For the text-containing cell, return its midpoint in (X, Y) coordinate format. 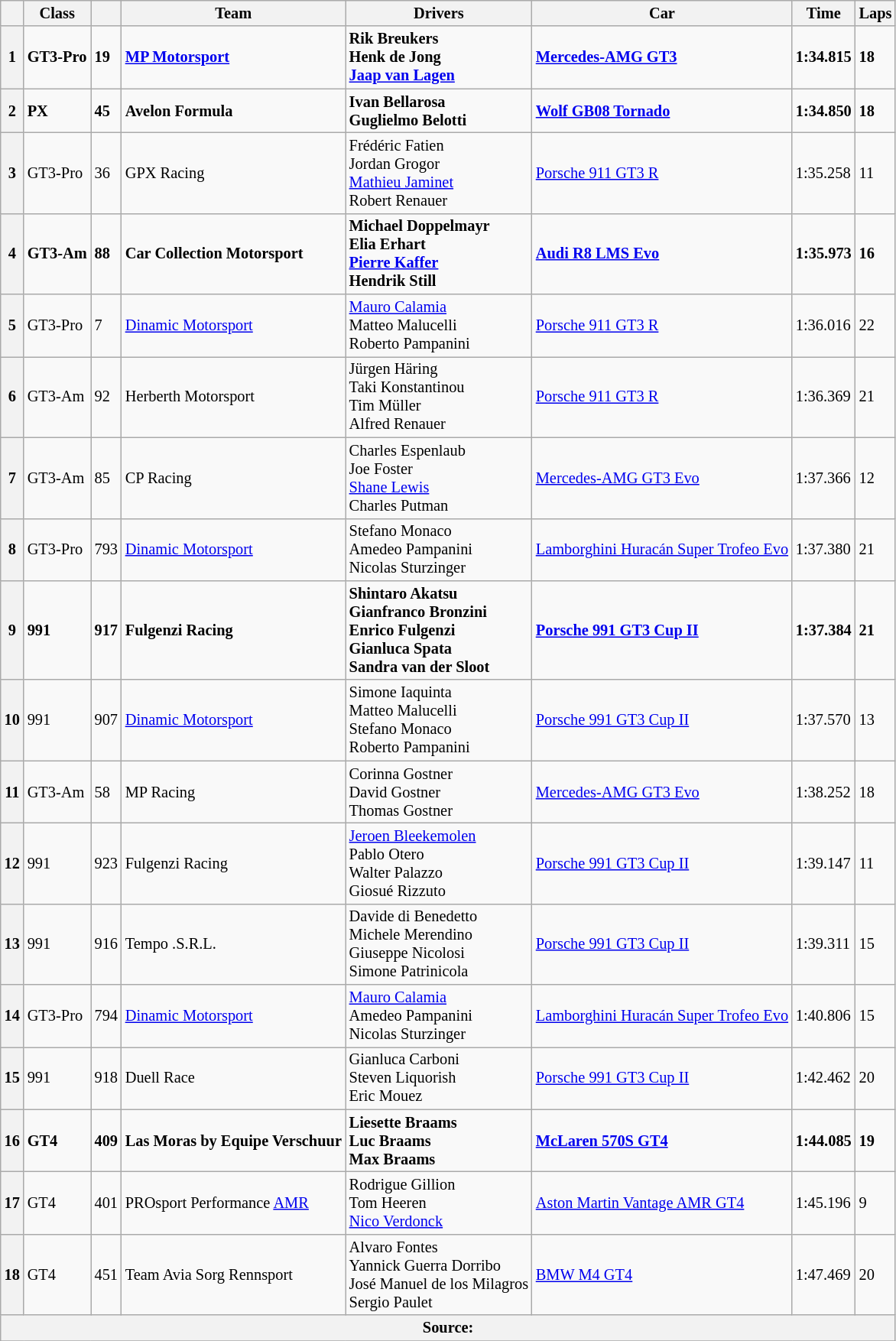
Mercedes-AMG GT3 (662, 57)
Simone Iaquinta Matteo Malucelli Stefano Monaco Roberto Pampanini (439, 720)
Audi R8 LMS Evo (662, 254)
1:47.469 (824, 1274)
Charles Espenlaub Joe Foster Shane Lewis Charles Putman (439, 478)
Davide di Benedetto Michele Merendino Giuseppe Nicolosi Simone Patrinicola (439, 944)
17 (12, 1203)
1 (12, 57)
1:36.369 (824, 397)
58 (106, 792)
BMW M4 GT4 (662, 1274)
Alvaro Fontes Yannick Guerra Dorribo José Manuel de los Milagros Sergio Paulet (439, 1274)
85 (106, 478)
PX (57, 111)
PROsport Performance AMR (234, 1203)
1:37.366 (824, 478)
Mauro Calamia Amedeo Pampanini Nicolas Sturzinger (439, 1016)
6 (12, 397)
918 (106, 1078)
1:35.258 (824, 173)
Herberth Motorsport (234, 397)
Laps (876, 13)
1:42.462 (824, 1078)
Frédéric Fatien Jordan Grogor Mathieu Jaminet Robert Renauer (439, 173)
92 (106, 397)
Ivan Bellarosa Guglielmo Belotti (439, 111)
1:34.815 (824, 57)
Tempo .S.R.L. (234, 944)
Team (234, 13)
3 (12, 173)
1:36.016 (824, 326)
14 (12, 1016)
1:39.311 (824, 944)
45 (106, 111)
1:37.570 (824, 720)
1:37.384 (824, 630)
409 (106, 1141)
1:44.085 (824, 1141)
36 (106, 173)
917 (106, 630)
Wolf GB08 Tornado (662, 111)
Team Avia Sorg Rennsport (234, 1274)
Time (824, 13)
Rik Breukers Henk de Jong Jaap van Lagen (439, 57)
Gianluca Carboni Steven Liquorish Eric Mouez (439, 1078)
793 (106, 550)
Rodrigue Gillion Tom Heeren Nico Verdonck (439, 1203)
1:45.196 (824, 1203)
Las Moras by Equipe Verschuur (234, 1141)
Car (662, 13)
22 (876, 326)
Michael Doppelmayr Elia Erhart Pierre Kaffer Hendrik Still (439, 254)
1:38.252 (824, 792)
1:35.973 (824, 254)
Stefano Monaco Amedeo Pampanini Nicolas Sturzinger (439, 550)
2 (12, 111)
GPX Racing (234, 173)
Avelon Formula (234, 111)
1:40.806 (824, 1016)
5 (12, 326)
Source: (448, 1328)
Duell Race (234, 1078)
CP Racing (234, 478)
Drivers (439, 13)
Corinna Gostner David Gostner Thomas Gostner (439, 792)
1:34.850 (824, 111)
451 (106, 1274)
Mauro Calamia Matteo Malucelli Roberto Pampanini (439, 326)
Shintaro Akatsu Gianfranco Bronzini Enrico Fulgenzi Gianluca Spata Sandra van der Sloot (439, 630)
Jeroen Bleekemolen Pablo Otero Walter Palazzo Giosué Rizzuto (439, 863)
MP Racing (234, 792)
McLaren 570S GT4 (662, 1141)
Jürgen Häring Taki Konstantinou Tim Müller Alfred Renauer (439, 397)
1:39.147 (824, 863)
Aston Martin Vantage AMR GT4 (662, 1203)
8 (12, 550)
916 (106, 944)
794 (106, 1016)
10 (12, 720)
401 (106, 1203)
907 (106, 720)
4 (12, 254)
Class (57, 13)
1:37.380 (824, 550)
Car Collection Motorsport (234, 254)
923 (106, 863)
Liesette Braams Luc Braams Max Braams (439, 1141)
MP Motorsport (234, 57)
88 (106, 254)
